Provide the (X, Y) coordinate of the cell's center where the given text is located.  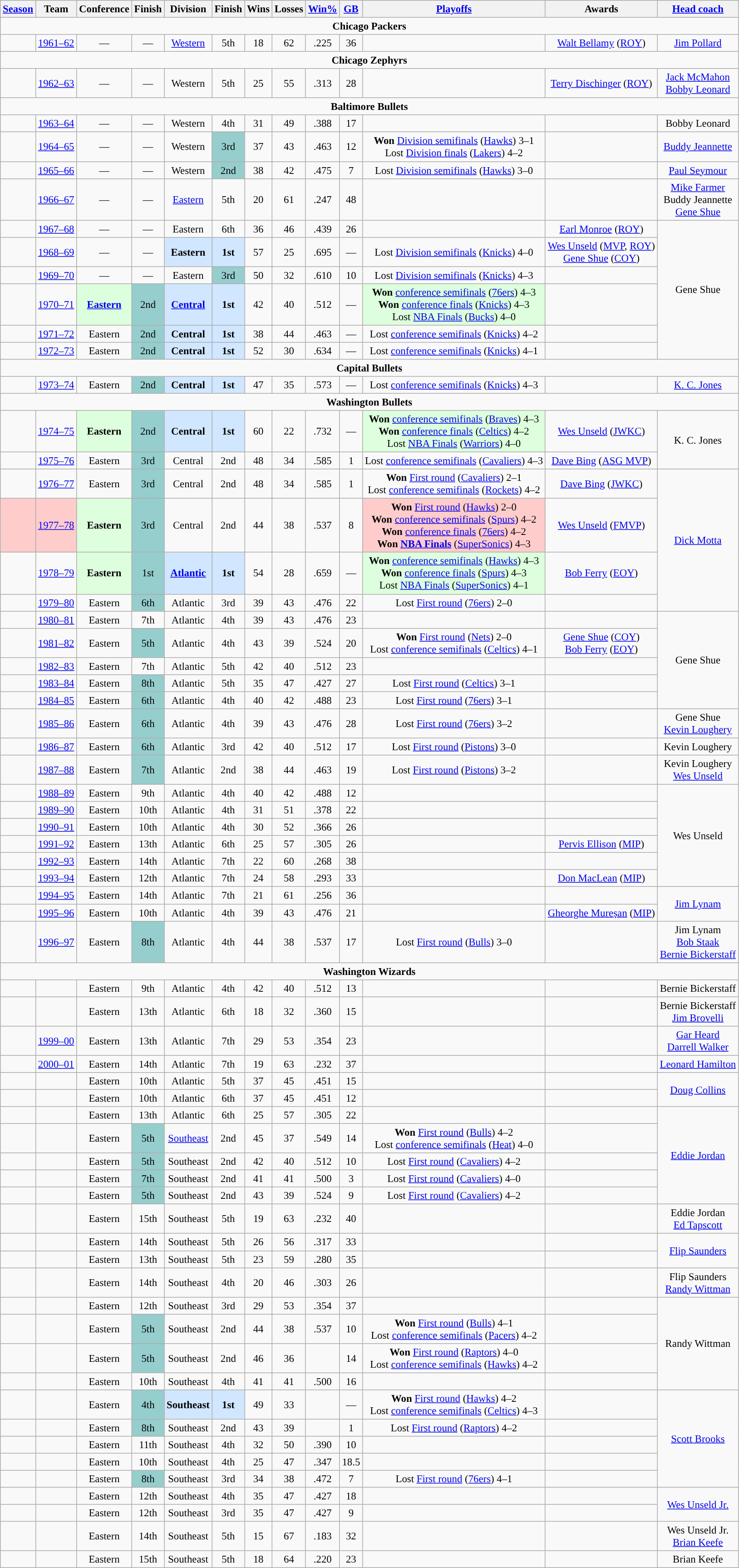
1994–95 (56, 895)
Wes Unseld (FMVP) (601, 526)
1982–83 (56, 666)
1992–93 (56, 861)
1974–75 (56, 431)
56 (289, 1242)
Won conference semifinals (Hawks) 4–3 Won conference finals (Spurs) 4–3 Lost NBA Finals (SuperSonics) 4–1 (454, 574)
Scott Brooks (698, 1439)
Kevin LougheryWes Unseld (698, 770)
1989–90 (56, 810)
Playoffs (454, 9)
Leonard Hamilton (698, 1064)
Head coach (698, 9)
Eddie Jordan (698, 1155)
1964–65 (56, 147)
62 (289, 43)
55 (289, 84)
.549 (322, 1139)
Jim Pollard (698, 43)
Season (18, 9)
Flip Saunders (698, 1251)
Bernie BickerstaffJim Brovelli (698, 1012)
.313 (322, 84)
Gheorghe Mureșan (MIP) (601, 913)
.317 (322, 1242)
Won conference semifinals (76ers) 4–3 Won conference finals (Knicks) 4–3 Lost NBA Finals (Bucks) 4–0 (454, 305)
GB (351, 9)
54 (259, 574)
1985–86 (56, 724)
Bobby Leonard (698, 124)
51 (289, 810)
.475 (322, 170)
.378 (322, 810)
Doug Collins (698, 1090)
.695 (322, 252)
.293 (322, 879)
.360 (322, 1012)
Lost conference semifinals (Knicks) 4–2 (454, 334)
Wins (259, 9)
67 (289, 1537)
1984–85 (56, 700)
Awards (601, 9)
Jim LynamBob StaakBernie Bickerstaff (698, 942)
.183 (322, 1537)
1988–89 (56, 793)
Division (188, 9)
1971–72 (56, 334)
Lost First round (Pistons) 3–2 (454, 770)
Win% (322, 9)
.268 (322, 861)
Earl Monroe (ROY) (601, 229)
Dave Bing (ASG MVP) (601, 461)
Lost conference semifinals (Knicks) 4–1 (454, 351)
.347 (322, 1462)
24 (259, 879)
Lost conference semifinals (Cavaliers) 4–3 (454, 461)
Lost Division semifinals (Hawks) 3–0 (454, 170)
1991–92 (56, 844)
Wes Unseld Jr. (698, 1505)
.472 (322, 1479)
1976–77 (56, 484)
Paul Seymour (698, 170)
Pervis Ellison (MIP) (601, 844)
1970–71 (56, 305)
Randy Wittman (698, 1343)
.390 (322, 1445)
Eddie JordanEd Tapscott (698, 1219)
1973–74 (56, 385)
Lost Division semifinals (Knicks) 4–0 (454, 252)
Won First round (Hawks) 4–2Lost conference semifinals (Celtics) 4–3 (454, 1405)
Capital Bullets (369, 368)
.610 (322, 275)
1986–87 (56, 747)
Team (56, 9)
Lost First round (76ers) 2–0 (454, 603)
.256 (322, 895)
3 (351, 1179)
Gene Shue (COY) Bob Ferry (EOY) (601, 643)
.303 (322, 1282)
Buddy Jeannette (698, 147)
Terry Dischinger (ROY) (601, 84)
Lost First round (76ers) 3–2 (454, 724)
Won First round (Nets) 2–0 Lost conference semifinals (Celtics) 4–1 (454, 643)
Conference (104, 9)
Won First round (Hawks) 2–0 Won conference semifinals (Spurs) 4–2 Won conference finals (76ers) 4–2 Won NBA Finals (SuperSonics) 4–3 (454, 526)
.732 (322, 431)
1995–96 (56, 913)
1968–69 (56, 252)
Lost First round (Bulls) 3–0 (454, 942)
58 (289, 879)
13 (351, 988)
Wes Unseld (JWKC) (601, 431)
1979–80 (56, 603)
Mike FarmerBuddy JeannetteGene Shue (698, 199)
Won First round (Cavaliers) 2–1 Lost conference semifinals (Rockets) 4–2 (454, 484)
1981–82 (56, 643)
.439 (322, 229)
.659 (322, 574)
Won First round (Raptors) 4–0 Lost conference semifinals (Hawks) 4–2 (454, 1359)
Dick Motta (698, 540)
Lost First round (Celtics) 3–1 (454, 683)
1967–68 (56, 229)
1962–63 (56, 84)
Jack McMahonBobby Leonard (698, 84)
Losses (289, 9)
.280 (322, 1259)
1972–73 (56, 351)
1966–67 (56, 199)
1965–66 (56, 170)
Bernie Bickerstaff (698, 988)
Gar HeardDarrell Walker (698, 1041)
16 (351, 1381)
Won Division semifinals (Hawks) 3–1 Lost Division finals (Lakers) 4–2 (454, 147)
2000–01 (56, 1064)
.388 (322, 124)
Baltimore Bullets (369, 107)
Flip SaundersRandy Wittman (698, 1282)
.573 (322, 385)
Bob Ferry (EOY) (601, 574)
Wes Unseld (698, 836)
.247 (322, 199)
Lost First round (Raptors) 4–2 (454, 1428)
Lost Division semifinals (Knicks) 4–3 (454, 275)
1977–78 (56, 526)
Lost First round (76ers) 3–1 (454, 700)
Washington Wizards (369, 971)
1975–76 (56, 461)
1993–94 (56, 879)
1990–91 (56, 827)
11th (148, 1445)
Won First round (Bulls) 4–1 Lost conference semifinals (Pacers) 4–2 (454, 1329)
Chicago Zephyrs (369, 60)
Don MacLean (MIP) (601, 879)
Gene ShueKevin Loughery (698, 724)
1996–97 (56, 942)
1961–62 (56, 43)
1978–79 (56, 574)
1999–00 (56, 1041)
Chicago Packers (369, 26)
1983–84 (56, 683)
1987–88 (56, 770)
.366 (322, 827)
Lost conference semifinals (Knicks) 4–3 (454, 385)
Wes Unseld Jr.Brian Keefe (698, 1537)
18.5 (351, 1462)
1969–70 (56, 275)
59 (289, 1259)
Washington Bullets (369, 402)
1980–81 (56, 620)
Lost First round (76ers) 4–1 (454, 1479)
8 (351, 526)
Lost First round (Cavaliers) 4–0 (454, 1179)
Won First round (Bulls) 4–2 Lost conference semifinals (Heat) 4–0 (454, 1139)
.225 (322, 43)
Kevin Loughery (698, 747)
Wes Unseld (MVP, ROY) Gene Shue (COY) (601, 252)
.634 (322, 351)
Jim Lynam (698, 904)
Won conference semifinals (Braves) 4–3 Won conference finals (Celtics) 4–2 Lost NBA Finals (Warriors) 4–0 (454, 431)
1963–64 (56, 124)
15th (148, 1219)
Walt Bellamy (ROY) (601, 43)
Lost First round (Pistons) 3–0 (454, 747)
Dave Bing (JWKC) (601, 484)
27 (351, 683)
